Pinpoint the cell where the given text exists, returning its [x, y] midpoint coordinate. 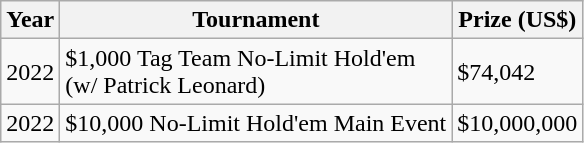
$74,042 [518, 72]
Tournament [256, 20]
Prize (US$) [518, 20]
$1,000 Tag Team No-Limit Hold'em(w/ Patrick Leonard) [256, 72]
$10,000,000 [518, 123]
Year [30, 20]
$10,000 No-Limit Hold'em Main Event [256, 123]
